Output the (x, y) coordinate of the center of the cell containing the given text.  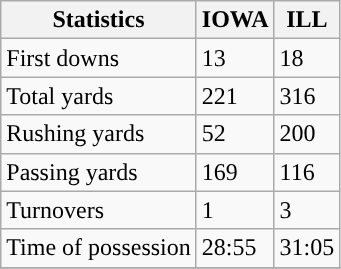
3 (307, 210)
Turnovers (99, 210)
221 (235, 96)
200 (307, 134)
18 (307, 58)
First downs (99, 58)
ILL (307, 20)
Rushing yards (99, 134)
IOWA (235, 20)
Passing yards (99, 172)
52 (235, 134)
13 (235, 58)
316 (307, 96)
Statistics (99, 20)
28:55 (235, 248)
1 (235, 210)
116 (307, 172)
31:05 (307, 248)
Total yards (99, 96)
Time of possession (99, 248)
169 (235, 172)
